Identify which cell holds the provided text, then report its [X, Y] central coordinate. 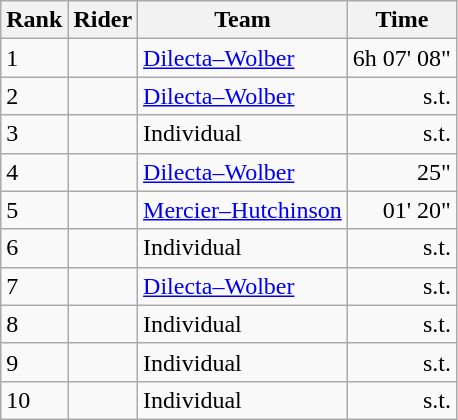
Team [243, 20]
5 [34, 210]
10 [34, 400]
01' 20" [402, 210]
Rider [103, 20]
7 [34, 286]
25" [402, 172]
3 [34, 134]
6h 07' 08" [402, 58]
6 [34, 248]
4 [34, 172]
9 [34, 362]
Time [402, 20]
2 [34, 96]
1 [34, 58]
Rank [34, 20]
Mercier–Hutchinson [243, 210]
8 [34, 324]
